Pinpoint the cell where the given text exists, returning its [X, Y] midpoint coordinate. 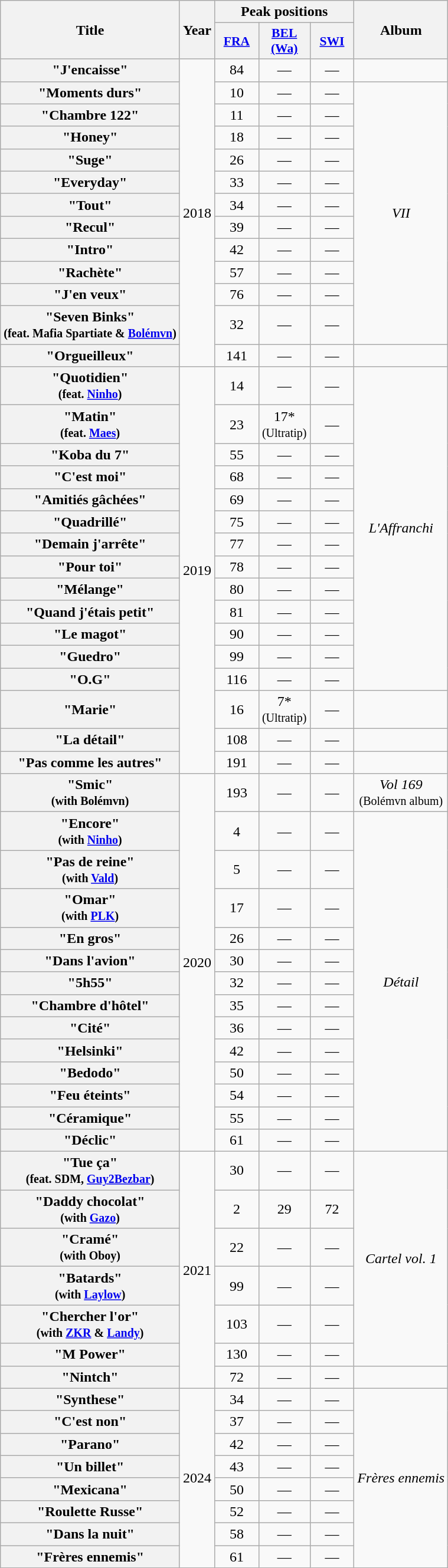
16 [237, 710]
"Moments durs" [90, 93]
"Seven Binks"(feat. Mafia Spartiate & Bolémvn) [90, 326]
"Bedodo" [90, 1073]
77 [237, 544]
"Nintch" [90, 1377]
52 [237, 1511]
39 [237, 227]
37 [237, 1422]
"Mexicana" [90, 1489]
FRA [237, 41]
VII [401, 213]
"Encore"(with Ninho) [90, 831]
"Mélange" [90, 589]
17 [237, 908]
"Déclic" [90, 1140]
"Batards"(with Laylow) [90, 1286]
"Recul" [90, 227]
"Un billet" [90, 1467]
"Synthese" [90, 1399]
"5h55" [90, 983]
Détail [401, 982]
SWI [332, 41]
"Chambre 122" [90, 115]
BEL (Wa) [285, 41]
2020 [197, 962]
81 [237, 612]
54 [237, 1095]
"Feu éteints" [90, 1095]
"Koba du 7" [90, 455]
"Dans la nuit" [90, 1534]
"Céramique" [90, 1117]
Year [197, 29]
4 [237, 831]
"Guedro" [90, 656]
11 [237, 115]
Cartel vol. 1 [401, 1258]
18 [237, 137]
69 [237, 499]
130 [237, 1355]
68 [237, 477]
2024 [197, 1478]
58 [237, 1534]
90 [237, 634]
"Roulette Russe" [90, 1511]
14 [237, 386]
"Daddy chocolat"(with Gazo) [90, 1209]
7*(Ultratip) [285, 710]
22 [237, 1248]
L'Affranchi [401, 528]
"J'en veux" [90, 295]
191 [237, 762]
17*(Ultratip) [285, 425]
"Helsinki" [90, 1050]
116 [237, 679]
"Suge" [90, 160]
78 [237, 567]
141 [237, 356]
75 [237, 522]
"C'est moi" [90, 477]
Vol 169 (Bolémvn album) [401, 793]
"M Power" [90, 1355]
2018 [197, 213]
"Intro" [90, 249]
"Cité" [90, 1028]
"Cramé"(with Oboy) [90, 1248]
"Pour toi" [90, 567]
"Pas de reine"(with Vald) [90, 869]
"Parano" [90, 1444]
"Quand j'étais petit" [90, 612]
193 [237, 793]
2021 [197, 1270]
"Le magot" [90, 634]
"Chercher l'or"(with ZKR & Landy) [90, 1324]
"J'encaisse" [90, 70]
"Chambre d'hôtel" [90, 1005]
23 [237, 425]
108 [237, 740]
"Frères ennemis" [90, 1556]
5 [237, 869]
"Omar"(with PLK) [90, 908]
"Quotidien"(feat. Ninho) [90, 386]
33 [237, 182]
29 [285, 1209]
"Smic"(with Bolémvn) [90, 793]
"La détail" [90, 740]
"Matin"(feat. Maes) [90, 425]
2019 [197, 570]
"Tue ça"(feat. SDM, Guy2Bezbar) [90, 1171]
"Honey" [90, 137]
35 [237, 1005]
80 [237, 589]
"Demain j'arrête" [90, 544]
Album [401, 29]
43 [237, 1467]
"Everyday" [90, 182]
"Amitiés gâchées" [90, 499]
"C'est non" [90, 1422]
Frères ennemis [401, 1478]
10 [237, 93]
36 [237, 1028]
"Orgueilleux" [90, 356]
"Quadrillé" [90, 522]
"En gros" [90, 938]
"Marie" [90, 710]
Peak positions [285, 12]
"Pas comme les autres" [90, 762]
103 [237, 1324]
Title [90, 29]
"Dans l'avion" [90, 961]
"Tout" [90, 205]
76 [237, 295]
"Rachète" [90, 272]
84 [237, 70]
"O.G" [90, 679]
57 [237, 272]
2 [237, 1209]
